Provide the (X, Y) coordinate of the cell's center where the given text is located.  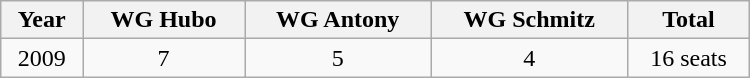
WG Antony (338, 20)
Total (688, 20)
16 seats (688, 58)
5 (338, 58)
4 (530, 58)
WG Schmitz (530, 20)
Year (42, 20)
WG Hubo (163, 20)
7 (163, 58)
2009 (42, 58)
